Find where the given text appears and provide that cell's center as (X, Y) coordinate. 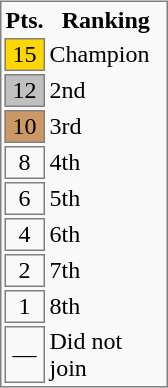
8 (24, 164)
6 (24, 200)
Pts. (24, 21)
12 (24, 92)
— (24, 356)
2 (24, 272)
4th (106, 164)
5th (106, 200)
Champion (106, 56)
2nd (106, 92)
Did not join (106, 356)
15 (24, 56)
8th (106, 308)
1 (24, 308)
4 (24, 236)
3rd (106, 128)
10 (24, 128)
Ranking (106, 21)
7th (106, 272)
6th (106, 236)
